Capture the cell that displays the provided text and extract its [x, y] central coordinate. 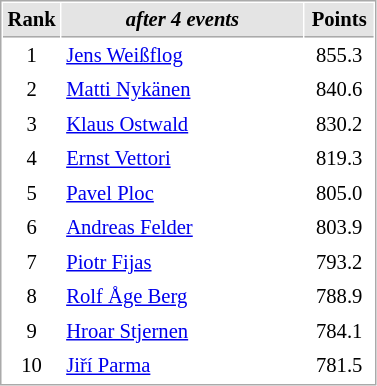
Hroar Stjernen [183, 332]
Klaus Ostwald [183, 124]
Jiří Parma [183, 366]
805.0 [340, 194]
1 [32, 56]
Rolf Åge Berg [183, 296]
after 4 events [183, 20]
3 [32, 124]
855.3 [340, 56]
5 [32, 194]
Ernst Vettori [183, 158]
819.3 [340, 158]
8 [32, 296]
Points [340, 20]
840.6 [340, 90]
830.2 [340, 124]
781.5 [340, 366]
Andreas Felder [183, 228]
Pavel Ploc [183, 194]
6 [32, 228]
Piotr Fijas [183, 262]
7 [32, 262]
793.2 [340, 262]
2 [32, 90]
784.1 [340, 332]
803.9 [340, 228]
9 [32, 332]
Matti Nykänen [183, 90]
4 [32, 158]
Rank [32, 20]
Jens Weißflog [183, 56]
788.9 [340, 296]
10 [32, 366]
